Capture the cell that displays the provided text and extract its [x, y] central coordinate. 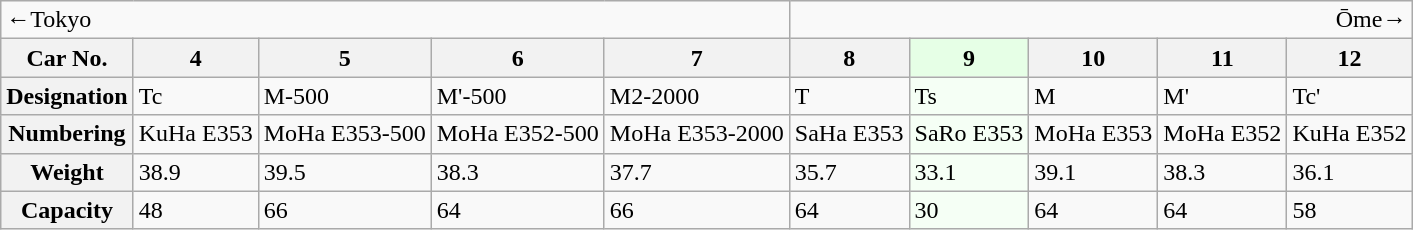
58 [1350, 210]
48 [196, 210]
33.1 [969, 172]
9 [969, 58]
Ōme→ [1100, 20]
37.7 [696, 172]
36.1 [1350, 172]
MoHa E352-500 [518, 134]
Weight [67, 172]
M'-500 [518, 96]
Ts [969, 96]
10 [1094, 58]
39.5 [344, 172]
←Tokyo [396, 20]
MoHa E352 [1222, 134]
30 [969, 210]
Designation [67, 96]
11 [1222, 58]
MoHa E353 [1094, 134]
M2-2000 [696, 96]
Car No. [67, 58]
35.7 [849, 172]
6 [518, 58]
KuHa E353 [196, 134]
KuHa E352 [1350, 134]
MoHa E353-2000 [696, 134]
M' [1222, 96]
Numbering [67, 134]
SaHa E353 [849, 134]
SaRo E353 [969, 134]
8 [849, 58]
M [1094, 96]
MoHa E353-500 [344, 134]
38.9 [196, 172]
Tc [196, 96]
12 [1350, 58]
Tc' [1350, 96]
4 [196, 58]
T [849, 96]
7 [696, 58]
39.1 [1094, 172]
5 [344, 58]
Capacity [67, 210]
M-500 [344, 96]
